Output the (X, Y) coordinate of the center of the cell containing the given text.  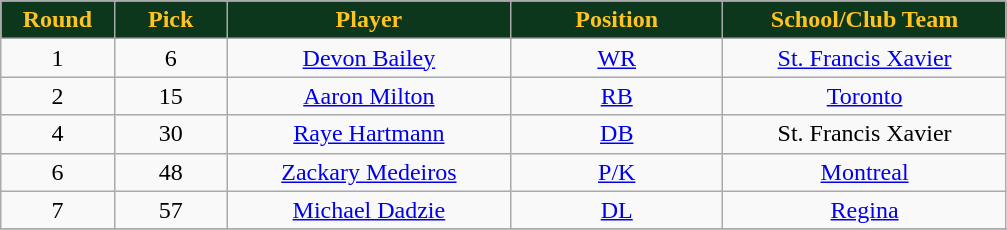
Player (368, 20)
2 (58, 96)
School/Club Team (864, 20)
Regina (864, 210)
Round (58, 20)
Montreal (864, 172)
WR (617, 58)
Toronto (864, 96)
DB (617, 134)
Aaron Milton (368, 96)
Devon Bailey (368, 58)
DL (617, 210)
4 (58, 134)
7 (58, 210)
RB (617, 96)
15 (170, 96)
Michael Dadzie (368, 210)
P/K (617, 172)
Pick (170, 20)
Raye Hartmann (368, 134)
48 (170, 172)
57 (170, 210)
Zackary Medeiros (368, 172)
Position (617, 20)
30 (170, 134)
1 (58, 58)
